From the cell containing the given text, extract its center point as (x, y) coordinate. 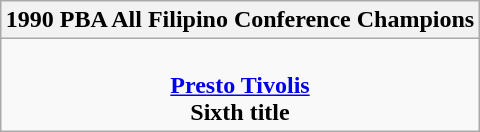
1990 PBA All Filipino Conference Champions (240, 20)
Presto Tivolis Sixth title (240, 85)
